Output the [X, Y] coordinate of the center of the cell containing the given text.  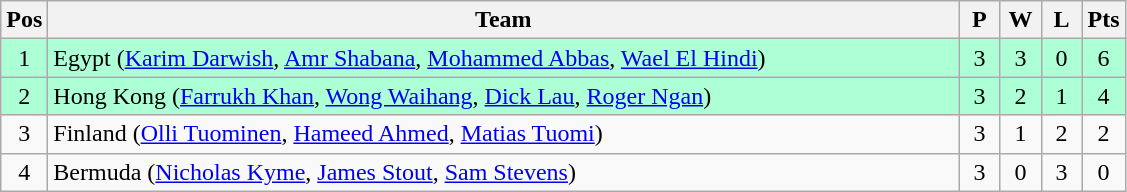
Egypt (Karim Darwish, Amr Shabana, Mohammed Abbas, Wael El Hindi) [504, 58]
P [980, 20]
6 [1104, 58]
L [1062, 20]
Bermuda (Nicholas Kyme, James Stout, Sam Stevens) [504, 172]
Pts [1104, 20]
W [1020, 20]
Pos [24, 20]
Finland (Olli Tuominen, Hameed Ahmed, Matias Tuomi) [504, 134]
Hong Kong (Farrukh Khan, Wong Waihang, Dick Lau, Roger Ngan) [504, 96]
Team [504, 20]
